From the cell containing the given text, extract its center point as [X, Y] coordinate. 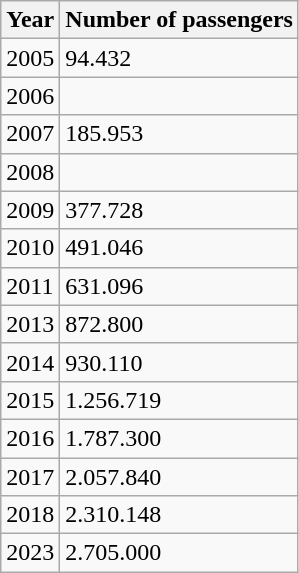
2007 [30, 134]
1.256.719 [180, 400]
94.432 [180, 58]
2023 [30, 553]
1.787.300 [180, 438]
631.096 [180, 286]
2017 [30, 477]
2.310.148 [180, 515]
491.046 [180, 248]
2015 [30, 400]
2.705.000 [180, 553]
185.953 [180, 134]
2013 [30, 324]
2.057.840 [180, 477]
2008 [30, 172]
Number of passengers [180, 20]
2005 [30, 58]
2010 [30, 248]
2011 [30, 286]
377.728 [180, 210]
2014 [30, 362]
2016 [30, 438]
930.110 [180, 362]
2009 [30, 210]
2018 [30, 515]
2006 [30, 96]
Year [30, 20]
872.800 [180, 324]
